Output the (x, y) coordinate of the center of the cell containing the given text.  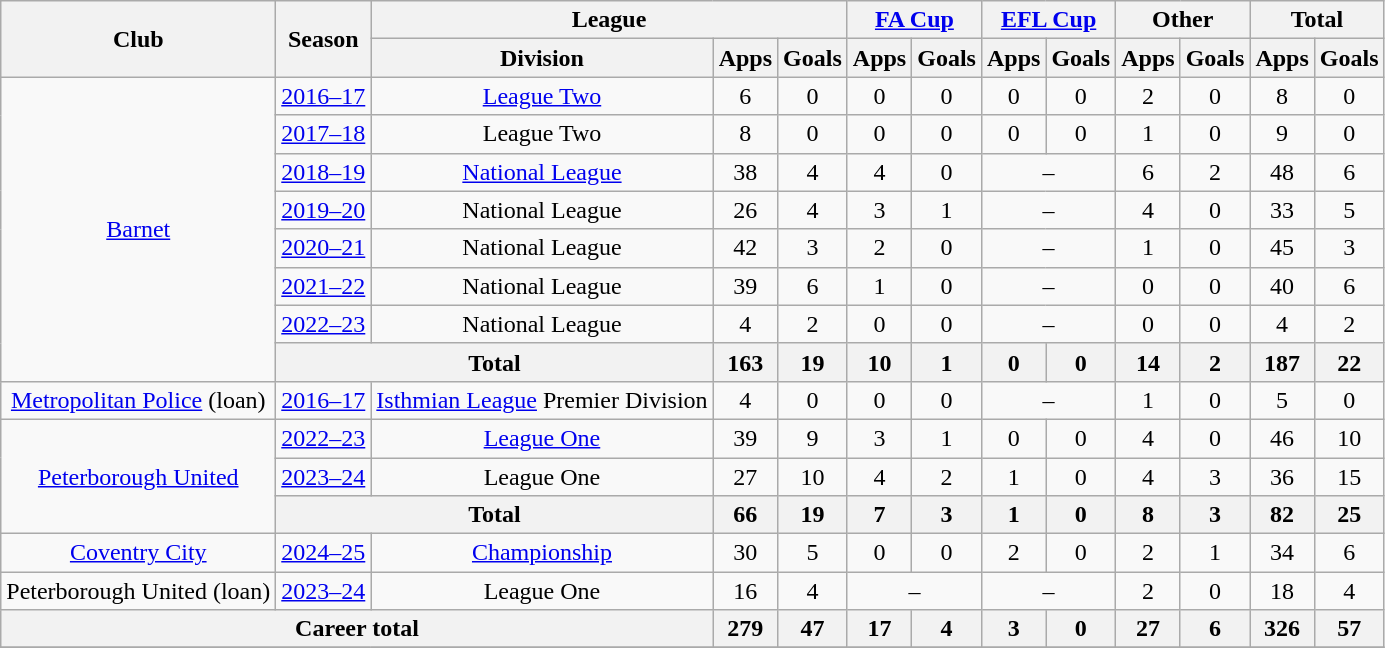
16 (745, 591)
Peterborough United (138, 476)
Championship (542, 553)
Peterborough United (loan) (138, 591)
33 (1282, 210)
Coventry City (138, 553)
42 (745, 248)
57 (1349, 629)
Other (1183, 20)
7 (879, 515)
EFL Cup (1048, 20)
326 (1282, 629)
15 (1349, 477)
82 (1282, 515)
2019–20 (324, 210)
17 (879, 629)
2018–19 (324, 172)
36 (1282, 477)
45 (1282, 248)
47 (813, 629)
14 (1148, 362)
2021–22 (324, 286)
18 (1282, 591)
Isthmian League Premier Division (542, 400)
2024–25 (324, 553)
2020–21 (324, 248)
Metropolitan Police (loan) (138, 400)
Barnet (138, 229)
League (610, 20)
Season (324, 39)
26 (745, 210)
30 (745, 553)
25 (1349, 515)
40 (1282, 286)
48 (1282, 172)
187 (1282, 362)
38 (745, 172)
Club (138, 39)
34 (1282, 553)
22 (1349, 362)
Division (542, 58)
66 (745, 515)
163 (745, 362)
2017–18 (324, 134)
Career total (357, 629)
FA Cup (914, 20)
46 (1282, 438)
279 (745, 629)
